Locate the cell with the specified text and output its (X, Y) center coordinate. 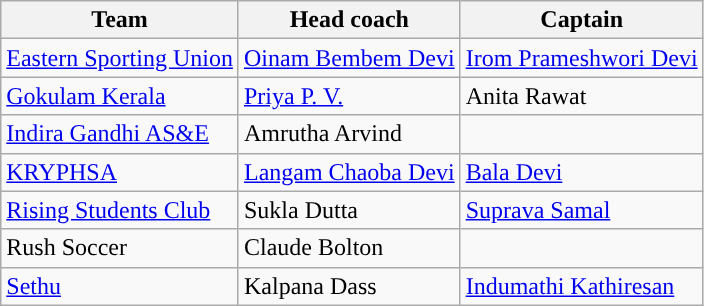
Priya P. V. (349, 96)
Kalpana Dass (349, 286)
Anita Rawat (582, 96)
Team (120, 20)
Gokulam Kerala (120, 96)
Irom Prameshwori Devi (582, 58)
Rising Students Club (120, 210)
Oinam Bembem Devi (349, 58)
Head coach (349, 20)
Indira Gandhi AS&E (120, 134)
Indumathi Kathiresan (582, 286)
Rush Soccer (120, 248)
Langam Chaoba Devi (349, 172)
Suprava Samal (582, 210)
Claude Bolton (349, 248)
KRYPHSA (120, 172)
Amrutha Arvind (349, 134)
Eastern Sporting Union (120, 58)
Captain (582, 20)
Sethu (120, 286)
Bala Devi (582, 172)
Sukla Dutta (349, 210)
